Return the [x, y] coordinate for the center point of the cell that contains the specified text.  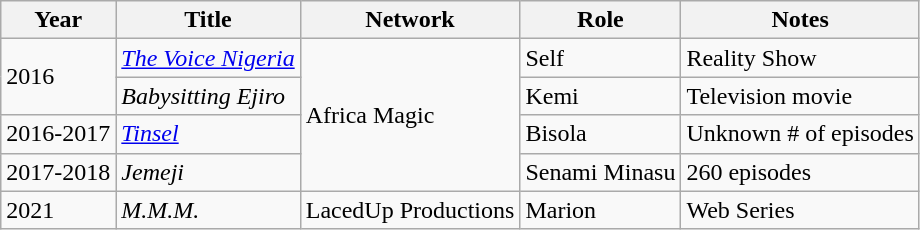
2017-2018 [58, 172]
Television movie [800, 96]
Notes [800, 20]
Role [600, 20]
Africa Magic [410, 115]
Year [58, 20]
M.M.M. [208, 210]
2016-2017 [58, 134]
Tinsel [208, 134]
Self [600, 58]
260 episodes [800, 172]
Senami Minasu [600, 172]
The Voice Nigeria [208, 58]
2016 [58, 77]
Web Series [800, 210]
Kemi [600, 96]
Babysitting Ejiro [208, 96]
Reality Show [800, 58]
LacedUp Productions [410, 210]
Marion [600, 210]
Network [410, 20]
2021 [58, 210]
Bisola [600, 134]
Jemeji [208, 172]
Title [208, 20]
Unknown # of episodes [800, 134]
